Find where the given text appears and provide that cell's center as [X, Y] coordinate. 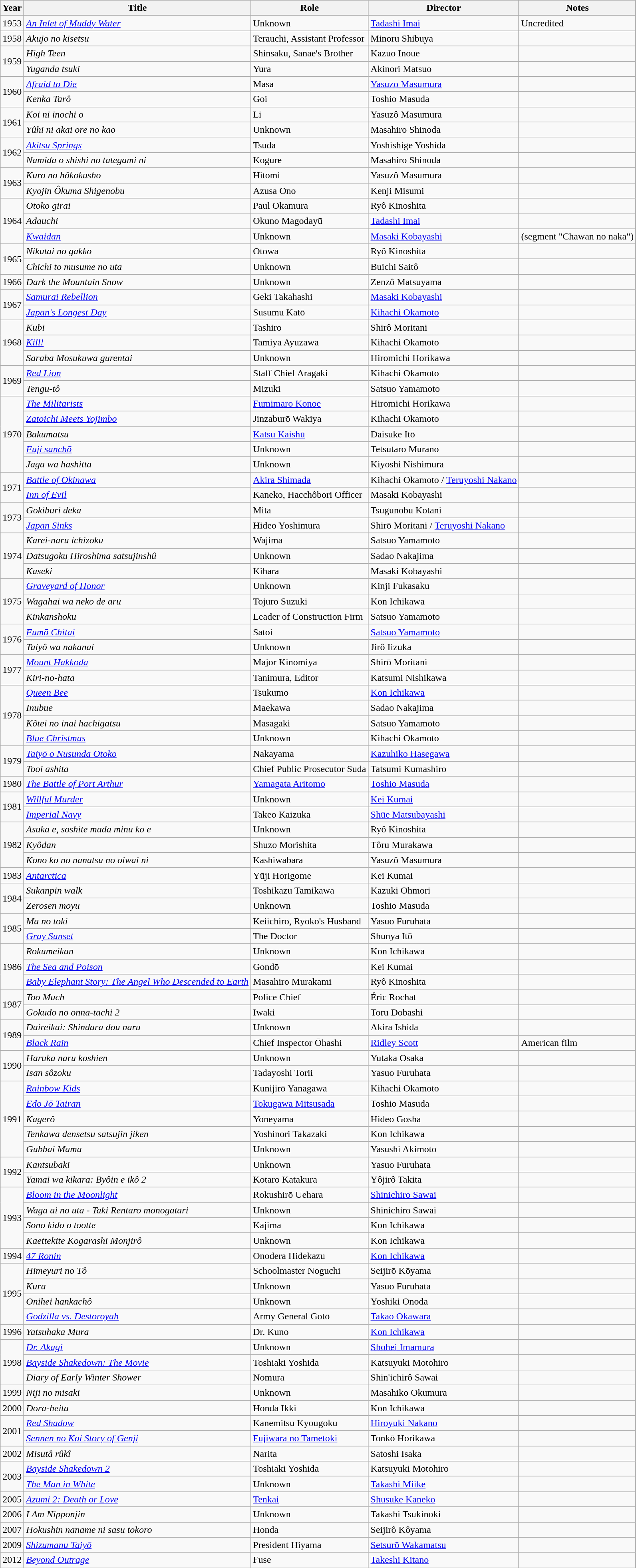
Kubi [137, 327]
Beyond Outrage [137, 1560]
2012 [12, 1560]
Tamiya Ayuzawa [310, 343]
Zenzô Matsuyama [443, 282]
Tetsutaro Murano [443, 449]
Kanemitsu Kyougoku [310, 1423]
Tojuro Suzuki [310, 601]
1962 [12, 152]
Tadayoshi Torii [310, 1073]
Yasushi Akimoto [443, 1149]
Paul Okamura [310, 206]
I Am Nipponjin [137, 1514]
1983 [12, 875]
Battle of Okinawa [137, 480]
1966 [12, 282]
Takashi Miike [443, 1484]
Terauchi, Assistant Professor [310, 38]
Kura [137, 1286]
Kyôdan [137, 845]
Dr. Akagi [137, 1347]
1977 [12, 670]
Gubbai Mama [137, 1149]
Nikutai no gakko [137, 251]
1959 [12, 61]
Taiyō o Nusunda Otoko [137, 754]
Yôjirô Takita [443, 1180]
Mizuki [310, 388]
Jirô Iizuka [443, 647]
Tsukumo [310, 693]
Kagerô [137, 1119]
Niji no misaki [137, 1392]
Masahiko Okumura [443, 1392]
The Battle of Port Arthur [137, 784]
Ridley Scott [443, 1043]
Kenji Misumi [443, 191]
Rokushirō Uehara [310, 1195]
Graveyard of Honor [137, 586]
Kaettekite Kogarashi Monjirô [137, 1241]
1973 [12, 518]
Yûhi ni akai ore no kao [137, 130]
Iwaki [310, 1012]
2007 [12, 1530]
Seijirô Kôyama [443, 1530]
Azumi 2: Death or Love [137, 1499]
Tengu-tô [137, 388]
Yasuzo Masumura [443, 84]
Nakayama [310, 754]
Toshikazu Tamikawa [310, 890]
Azusa Ono [310, 191]
1961 [12, 122]
Haruka naru koshien [137, 1058]
1964 [12, 221]
Willful Murder [137, 799]
Kiyoshi Nishimura [443, 465]
1990 [12, 1065]
Fuse [310, 1560]
Tonkō Horikawa [443, 1438]
Kajima [310, 1225]
Title [137, 8]
Hiroyuki Nakano [443, 1423]
Onihei hankachô [137, 1301]
Jinzaburō Wakiya [310, 419]
Kotaro Katakura [310, 1180]
Okuno Magodayū [310, 221]
Satoshi Isaka [443, 1454]
An Inlet of Muddy Water [137, 23]
Fujiwara no Tametoki [310, 1438]
Daisuke Itō [443, 434]
Shirô Moritani [443, 327]
Daireikai: Shindara dou naru [137, 1027]
Yoshiki Onoda [443, 1301]
Katsumi Nishikawa [443, 678]
Tsuda [310, 145]
Toru Dobashi [443, 1012]
Yamai wa kikara: Byôin e ikô 2 [137, 1180]
1969 [12, 381]
Kwaidan [137, 236]
Kihachi Okamoto / Teruyoshi Nakano [443, 480]
Tooi ashita [137, 769]
1979 [12, 761]
Hideo Gosha [443, 1119]
Kuro no hôkokusho [137, 175]
1974 [12, 556]
The Sea and Poison [137, 967]
President Hiyama [310, 1545]
Akira Shimada [310, 480]
Susumu Katō [310, 312]
Wagahai wa neko de aru [137, 601]
1953 [12, 23]
1975 [12, 601]
Kyojin Ôkuma Shigenobu [137, 191]
Police Chief [310, 997]
Kenka Tarô [137, 99]
High Teen [137, 54]
Shirō Moritani / Teruyoshi Nakano [443, 525]
Akinori Matsuo [443, 69]
Takeo Kaizuka [310, 814]
Kazuki Ohmori [443, 890]
Sukanpin walk [137, 890]
Yuganda tsuki [137, 69]
Kihara [310, 571]
Fuji sanchō [137, 449]
1995 [12, 1294]
American film [578, 1043]
Kôtei no inai hachigatsu [137, 723]
1994 [12, 1256]
2005 [12, 1499]
Imperial Navy [137, 814]
(segment "Chawan no naka") [578, 236]
1996 [12, 1332]
Buichi Saitô [443, 267]
The Militarists [137, 403]
47 Ronin [137, 1256]
Kill! [137, 343]
Red Shadow [137, 1423]
Dark the Mountain Snow [137, 282]
Chichi to musume no uta [137, 267]
Notes [578, 8]
Adauchi [137, 221]
Tsugunobu Kotani [443, 510]
Shizumanu Taiyō [137, 1545]
Rainbow Kids [137, 1088]
Misutâ rûkî [137, 1454]
Bakumatsu [137, 434]
Li [310, 114]
Baby Elephant Story: The Angel Who Descended to Earth [137, 982]
Masa [310, 84]
Isan sôzoku [137, 1073]
Director [443, 8]
Shirō Moritani [443, 662]
Takao Okawara [443, 1317]
1986 [12, 967]
Inubue [137, 708]
1970 [12, 434]
Staff Chief Aragaki [310, 373]
Diary of Early Winter Shower [137, 1377]
1968 [12, 343]
Bayside Shakedown 2 [137, 1469]
Hideo Yoshimura [310, 525]
Taiyô wa nakanai [137, 647]
Satoi [310, 632]
Yoshinori Takazaki [310, 1134]
Army General Gotō [310, 1317]
Honda Ikki [310, 1408]
Shin'ichirô Sawai [443, 1377]
1985 [12, 928]
Maekawa [310, 708]
Zatoichi Meets Yojimbo [137, 419]
2006 [12, 1514]
Yamagata Aritomo [310, 784]
Tenkai [310, 1499]
Shinsaku, Sanae's Brother [310, 54]
Karei-naru ichizoku [137, 541]
Edo Jō Tairan [137, 1103]
Fumimaro Konoe [310, 403]
1958 [12, 38]
The Man in White [137, 1484]
1982 [12, 845]
Nomura [310, 1377]
Kaseki [137, 571]
Kazuo Inoue [443, 54]
Akira Ishida [443, 1027]
Yoshishige Yoshida [443, 145]
Gray Sunset [137, 936]
Yatsuhaka Mura [137, 1332]
Kaneko, Hacchôbori Officer [310, 495]
1991 [12, 1119]
Kinji Fukasaku [443, 586]
Masagaki [310, 723]
Kazuhiko Hasegawa [443, 754]
Gokiburi deka [137, 510]
1981 [12, 807]
Major Kinomiya [310, 662]
2001 [12, 1431]
2009 [12, 1545]
1999 [12, 1392]
1978 [12, 716]
Red Lion [137, 373]
Japan Sinks [137, 525]
Bayside Shakedown: The Movie [137, 1362]
Onodera Hidekazu [310, 1256]
Shusuke Kaneko [443, 1499]
Year [12, 8]
Kashiwabara [310, 860]
Afraid to Die [137, 84]
Bloom in the Moonlight [137, 1195]
Shūe Matsubayashi [443, 814]
Keiichiro, Ryoko's Husband [310, 921]
Mita [310, 510]
Tokugawa Mitsusada [310, 1103]
Zerosen moyu [137, 906]
Chief Public Prosecutor Suda [310, 769]
Masahiro Murakami [310, 982]
1987 [12, 1005]
Kunijirō Yanagawa [310, 1088]
Himeyuri no Tô [137, 1271]
1984 [12, 898]
Japan's Longest Day [137, 312]
The Doctor [310, 936]
1963 [12, 183]
Dora-heita [137, 1408]
Fumō Chitai [137, 632]
Yura [310, 69]
Yutaka Osaka [443, 1058]
Dr. Kuno [310, 1332]
2000 [12, 1408]
Mount Hakkoda [137, 662]
2003 [12, 1476]
Ma no toki [137, 921]
Takeshi Kitano [443, 1560]
Sono kido o tootte [137, 1225]
Tenkawa densetsu satsujin jiken [137, 1134]
Gokudo no onna-tachi 2 [137, 1012]
Blue Christmas [137, 738]
Kantsubaki [137, 1165]
Too Much [137, 997]
Black Rain [137, 1043]
1989 [12, 1035]
Samurai Rebellion [137, 297]
Geki Takahashi [310, 297]
Tôru Murakawa [443, 845]
Shuzo Morishita [310, 845]
1976 [12, 639]
Antarctica [137, 875]
Namida o shishi no tategami ni [137, 160]
1993 [12, 1218]
Wajima [310, 541]
Asuka e, soshite mada minu ko e [137, 830]
Jaga wa hashitta [137, 465]
Schoolmaster Noguchi [310, 1271]
Hitomi [310, 175]
Kogure [310, 160]
1965 [12, 259]
Kono ko no nanatsu no oiwai ni [137, 860]
Tashiro [310, 327]
Tanimura, Editor [310, 678]
1960 [12, 92]
Takashi Tsukinoki [443, 1514]
1992 [12, 1172]
Seijirō Kōyama [443, 1271]
Tatsumi Kumashiro [443, 769]
Gondō [310, 967]
Saraba Mosukuwa gurentai [137, 358]
1967 [12, 305]
Chief Inspector Ōhashi [310, 1043]
Minoru Shibuya [443, 38]
Goi [310, 99]
2002 [12, 1454]
Rokumeikan [137, 952]
Queen Bee [137, 693]
Yoneyama [310, 1119]
Narita [310, 1454]
Waga ai no uta - Taki Rentaro monogatari [137, 1210]
Akujo no kisetsu [137, 38]
Kiri-no-hata [137, 678]
Godzilla vs. Destoroyah [137, 1317]
Role [310, 8]
Sennen no Koi Story of Genji [137, 1438]
1971 [12, 487]
Yūji Horigome [310, 875]
Leader of Construction Firm [310, 616]
Setsurō Wakamatsu [443, 1545]
Hokushin naname ni sasu tokoro [137, 1530]
Uncredited [578, 23]
Akitsu Springs [137, 145]
Honda [310, 1530]
Koi ni inochi o [137, 114]
Otowa [310, 251]
Kinkanshoku [137, 616]
Éric Rochat [443, 997]
Shunya Itō [443, 936]
1980 [12, 784]
Otoko girai [137, 206]
Katsu Kaishū [310, 434]
Inn of Evil [137, 495]
1998 [12, 1362]
Datsugoku Hiroshima satsujinshû [137, 556]
Shohei Imamura [443, 1347]
